Extract the [x, y] coordinate from the center of the cell holding the provided text.  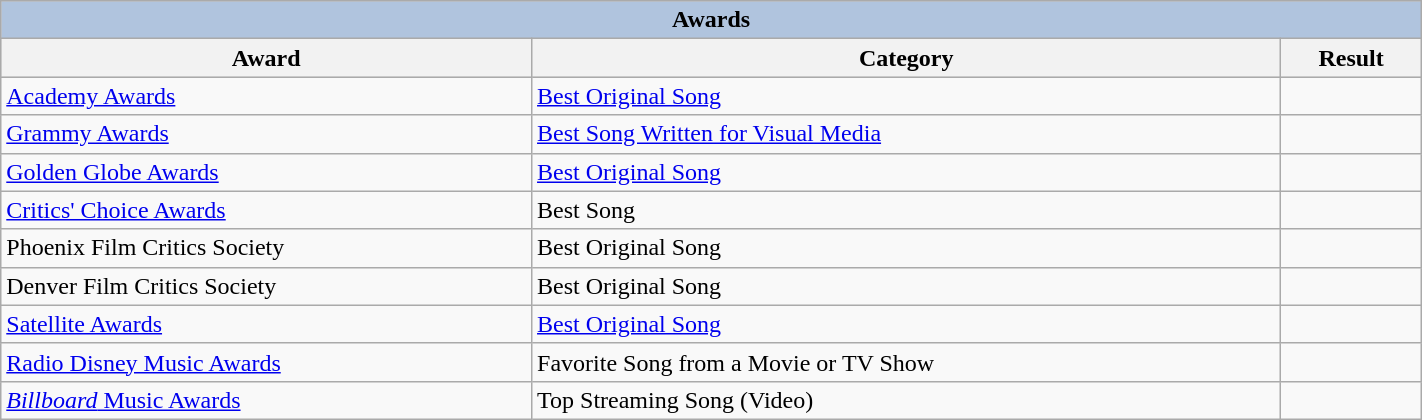
Favorite Song from a Movie or TV Show [906, 362]
Award [266, 58]
Result [1351, 58]
Category [906, 58]
Grammy Awards [266, 134]
Radio Disney Music Awards [266, 362]
Billboard Music Awards [266, 400]
Best Song Written for Visual Media [906, 134]
Denver Film Critics Society [266, 286]
Academy Awards [266, 96]
Awards [711, 20]
Phoenix Film Critics Society [266, 248]
Top Streaming Song (Video) [906, 400]
Best Song [906, 210]
Satellite Awards [266, 324]
Golden Globe Awards [266, 172]
Critics' Choice Awards [266, 210]
